Find where the given text appears and provide that cell's center as [X, Y] coordinate. 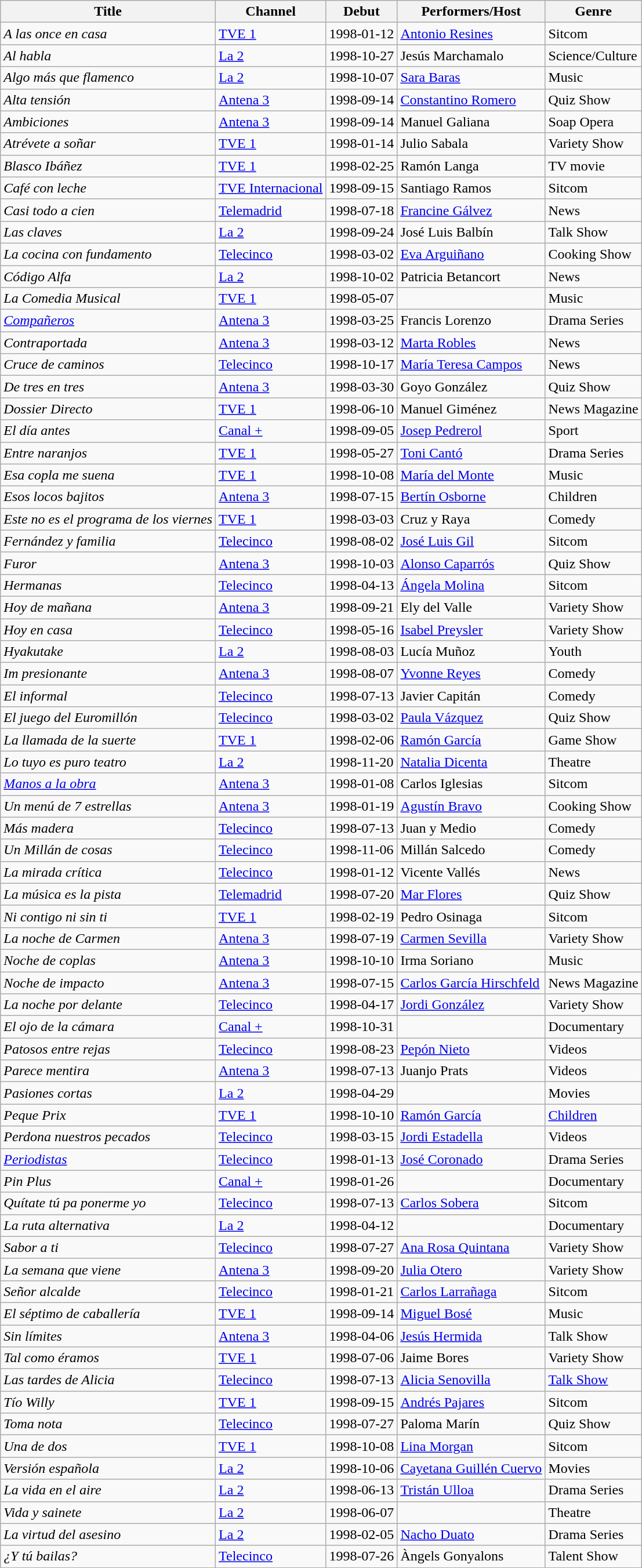
Juan y Medio [471, 828]
1998-01-19 [362, 806]
Millán Salcedo [471, 850]
Im presionante [108, 674]
1998-05-07 [362, 299]
Bertín Osborne [471, 497]
1998-04-17 [362, 1005]
Tal como éramos [108, 1358]
Manuel Giménez [471, 409]
Jaime Bores [471, 1358]
1998-01-26 [362, 1181]
Cruce de caminos [108, 365]
Game Show [593, 740]
1998-09-24 [362, 232]
La virtud del asesino [108, 1534]
María Teresa Campos [471, 365]
Genre [593, 12]
José Luis Gil [471, 541]
1998-06-10 [362, 409]
1998-11-20 [362, 762]
1998-02-06 [362, 740]
Cruz y Raya [471, 519]
TVE Internacional [271, 188]
El juego del Euromillón [108, 718]
Carlos Sobera [471, 1203]
Patricia Betancort [471, 277]
Jesús Hermida [471, 1335]
Una de dos [108, 1446]
1998-07-26 [362, 1556]
1998-01-14 [362, 144]
Lina Morgan [471, 1446]
Santiago Ramos [471, 188]
Sabor a ti [108, 1247]
Más madera [108, 828]
Hoy de mañana [108, 607]
Jordi Estadella [471, 1137]
Entre naranjos [108, 453]
1998-09-20 [362, 1269]
Contraportada [108, 343]
1998-04-12 [362, 1225]
Lo tuyo es puro teatro [108, 762]
La mirada crítica [108, 872]
Esos locos bajitos [108, 497]
Jordi González [471, 1005]
María del Monte [471, 475]
Andrés Pajares [471, 1402]
Debut [362, 12]
La noche por delante [108, 1005]
1998-01-08 [362, 784]
La ruta alternativa [108, 1225]
Tío Willy [108, 1402]
1998-04-13 [362, 585]
Goyo González [471, 387]
Versión española [108, 1468]
Alonso Caparrós [471, 563]
La noche de Carmen [108, 938]
Juanjo Prats [471, 1071]
Las claves [108, 232]
Carmen Sevilla [471, 938]
1998-10-06 [362, 1468]
El día antes [108, 431]
Ana Rosa Quintana [471, 1247]
La semana que viene [108, 1269]
El informal [108, 696]
José Coronado [471, 1159]
Paula Vázquez [471, 718]
Àngels Gonyalons [471, 1556]
Peque Prix [108, 1115]
1998-08-23 [362, 1049]
Carlos Larrañaga [471, 1291]
1998-03-03 [362, 519]
1998-06-13 [362, 1490]
Perdona nuestros pecados [108, 1137]
Noche de coplas [108, 960]
1998-09-21 [362, 607]
1998-02-25 [362, 166]
Periodistas [108, 1159]
Title [108, 12]
Vida y sainete [108, 1512]
1998-04-06 [362, 1335]
Pin Plus [108, 1181]
Hyakutake [108, 652]
1998-01-21 [362, 1291]
Alicia Senovilla [471, 1380]
Pasiones cortas [108, 1093]
La cocina con fundamento [108, 254]
1998-10-17 [362, 365]
Cayetana Guillén Cuervo [471, 1468]
Ni contigo ni sin ti [108, 916]
Josep Pedrerol [471, 431]
Yvonne Reyes [471, 674]
A las once en casa [108, 34]
1998-04-29 [362, 1093]
Paloma Marín [471, 1424]
Tristán Ulloa [471, 1490]
1998-02-05 [362, 1534]
Patosos entre rejas [108, 1049]
1998-08-07 [362, 674]
1998-03-30 [362, 387]
1998-01-13 [362, 1159]
1998-07-19 [362, 938]
Carlos García Hirschfeld [471, 983]
De tres en tres [108, 387]
Eva Arguiñano [471, 254]
Carlos Iglesias [471, 784]
Science/Culture [593, 56]
1998-10-31 [362, 1027]
José Luis Balbín [471, 232]
Julia Otero [471, 1269]
Código Alfa [108, 277]
Un menú de 7 estrellas [108, 806]
1998-02-19 [362, 916]
Constantino Romero [471, 100]
Julio Sabala [471, 144]
1998-07-20 [362, 894]
1998-03-25 [362, 321]
Ramón Langa [471, 166]
Marta Robles [471, 343]
Irma Soriano [471, 960]
Blasco Ibáñez [108, 166]
Al habla [108, 56]
Hoy en casa [108, 629]
Performers/Host [471, 12]
1998-07-18 [362, 210]
1998-10-03 [362, 563]
1998-03-15 [362, 1137]
Isabel Preysler [471, 629]
1998-05-27 [362, 453]
Sara Baras [471, 78]
La vida en el aire [108, 1490]
Toni Cantó [471, 453]
1998-11-06 [362, 850]
1998-08-03 [362, 652]
1998-06-07 [362, 1512]
Sport [593, 431]
Lucía Muñoz [471, 652]
Ambiciones [108, 122]
Ely del Valle [471, 607]
Sin límites [108, 1335]
Manuel Galiana [471, 122]
Señor alcalde [108, 1291]
La música es la pista [108, 894]
Soap Opera [593, 122]
1998-09-05 [362, 431]
1998-10-07 [362, 78]
Talent Show [593, 1556]
Toma nota [108, 1424]
Las tardes de Alicia [108, 1380]
Este no es el programa de los viernes [108, 519]
1998-07-06 [362, 1358]
Noche de impacto [108, 983]
Natalia Dicenta [471, 762]
Dossier Directo [108, 409]
Miguel Bosé [471, 1313]
Vicente Vallés [471, 872]
1998-08-02 [362, 541]
Compañeros [108, 321]
La Comedia Musical [108, 299]
El ojo de la cámara [108, 1027]
Manos a la obra [108, 784]
Furor [108, 563]
Ángela Molina [471, 585]
Alta tensión [108, 100]
Atrévete a soñar [108, 144]
1998-05-16 [362, 629]
Pepón Nieto [471, 1049]
1998-10-02 [362, 277]
TV movie [593, 166]
Fernández y familia [108, 541]
La llamada de la suerte [108, 740]
Esa copla me suena [108, 475]
El séptimo de caballería [108, 1313]
Quítate tú pa ponerme yo [108, 1203]
Un Millán de cosas [108, 850]
1998-10-27 [362, 56]
Agustín Bravo [471, 806]
Nacho Duato [471, 1534]
Café con leche [108, 188]
1998-03-12 [362, 343]
¿Y tú bailas? [108, 1556]
Hermanas [108, 585]
Channel [271, 12]
Casi todo a cien [108, 210]
Jesús Marchamalo [471, 56]
Pedro Osinaga [471, 916]
Francine Gálvez [471, 210]
Algo más que flamenco [108, 78]
Youth [593, 652]
Javier Capitán [471, 696]
Antonio Resines [471, 34]
Mar Flores [471, 894]
Francis Lorenzo [471, 321]
Parece mentira [108, 1071]
